Search for the cell housing the specified text and yield its (x, y) center coordinate. 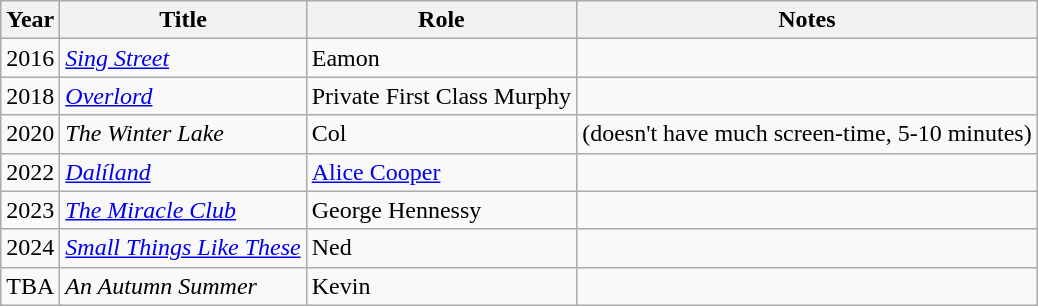
2024 (30, 248)
An Autumn Summer (183, 286)
(doesn't have much screen-time, 5-10 minutes) (808, 134)
2023 (30, 210)
Private First Class Murphy (441, 96)
Sing Street (183, 58)
The Miracle Club (183, 210)
Title (183, 20)
Notes (808, 20)
TBA (30, 286)
Col (441, 134)
2022 (30, 172)
Eamon (441, 58)
2020 (30, 134)
Kevin (441, 286)
Ned (441, 248)
Role (441, 20)
Overlord (183, 96)
Dalíland (183, 172)
2016 (30, 58)
Alice Cooper (441, 172)
The Winter Lake (183, 134)
Year (30, 20)
George Hennessy (441, 210)
Small Things Like These (183, 248)
2018 (30, 96)
